From the cell containing the given text, extract its center point as [x, y] coordinate. 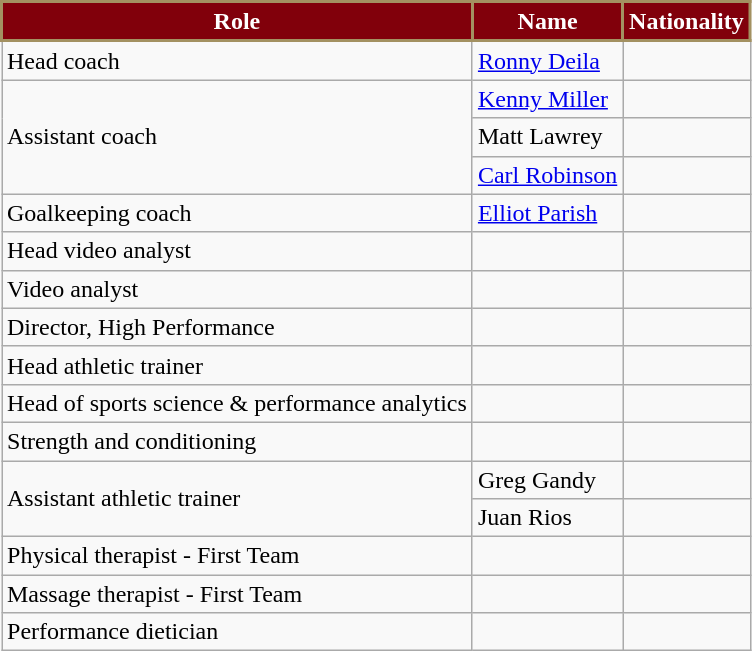
Head athletic trainer [238, 365]
Strength and conditioning [238, 441]
Juan Rios [547, 518]
Massage therapist - First Team [238, 594]
Performance dietician [238, 632]
Director, High Performance [238, 327]
Head video analyst [238, 251]
Elliot Parish [547, 213]
Role [238, 22]
Matt Lawrey [547, 137]
Assistant coach [238, 137]
Assistant athletic trainer [238, 498]
Carl Robinson [547, 175]
Ronny Deila [547, 60]
Greg Gandy [547, 479]
Name [547, 22]
Goalkeeping coach [238, 213]
Kenny Miller [547, 99]
Head coach [238, 60]
Physical therapist - First Team [238, 556]
Nationality [686, 22]
Head of sports science & performance analytics [238, 403]
Video analyst [238, 289]
